From the cell containing the given text, extract its center point as (X, Y) coordinate. 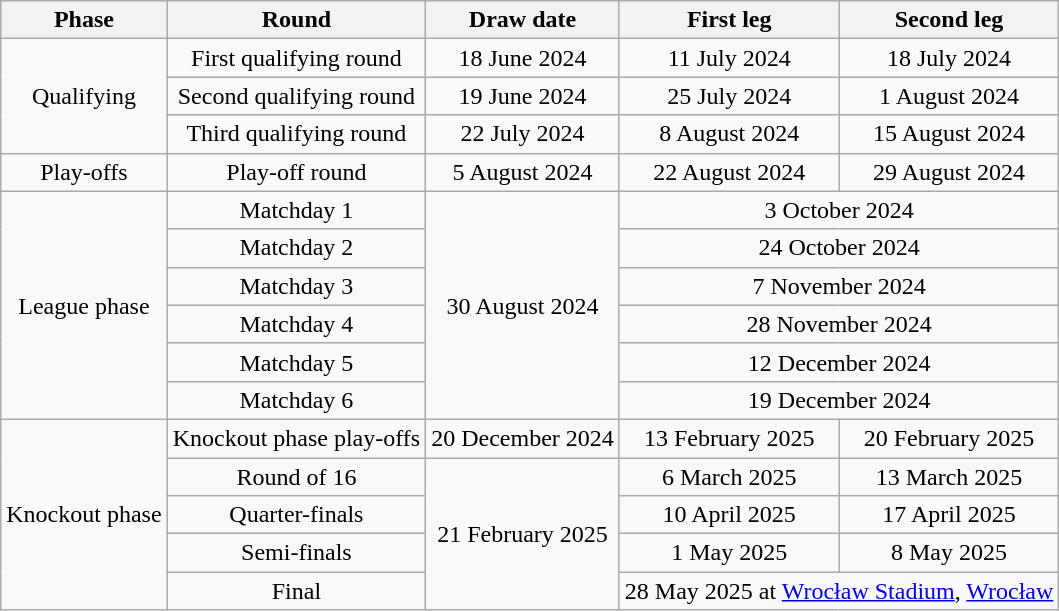
Round of 16 (296, 477)
1 May 2025 (729, 553)
19 December 2024 (839, 400)
Knockout phase play-offs (296, 438)
League phase (84, 305)
28 May 2025 at Wrocław Stadium, Wrocław (839, 591)
22 July 2024 (523, 134)
28 November 2024 (839, 324)
Play-off round (296, 172)
10 April 2025 (729, 515)
5 August 2024 (523, 172)
Third qualifying round (296, 134)
Final (296, 591)
21 February 2025 (523, 534)
7 November 2024 (839, 286)
Matchday 2 (296, 248)
18 July 2024 (949, 58)
Matchday 6 (296, 400)
Phase (84, 20)
Matchday 4 (296, 324)
Second leg (949, 20)
Matchday 5 (296, 362)
13 February 2025 (729, 438)
15 August 2024 (949, 134)
1 August 2024 (949, 96)
13 March 2025 (949, 477)
19 June 2024 (523, 96)
11 July 2024 (729, 58)
22 August 2024 (729, 172)
8 August 2024 (729, 134)
Qualifying (84, 96)
Play-offs (84, 172)
Knockout phase (84, 514)
Draw date (523, 20)
Matchday 1 (296, 210)
12 December 2024 (839, 362)
20 February 2025 (949, 438)
First qualifying round (296, 58)
Round (296, 20)
20 December 2024 (523, 438)
29 August 2024 (949, 172)
17 April 2025 (949, 515)
25 July 2024 (729, 96)
24 October 2024 (839, 248)
Matchday 3 (296, 286)
Second qualifying round (296, 96)
Quarter-finals (296, 515)
6 March 2025 (729, 477)
30 August 2024 (523, 305)
First leg (729, 20)
18 June 2024 (523, 58)
3 October 2024 (839, 210)
8 May 2025 (949, 553)
Semi-finals (296, 553)
